Extract the (X, Y) coordinate from the center of the cell holding the provided text.  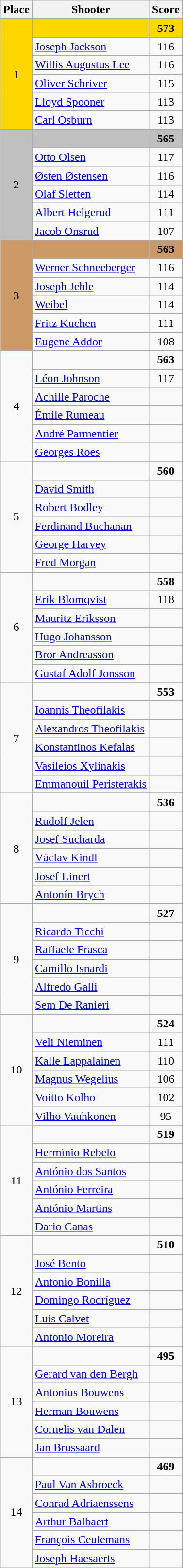
Bror Andreasson (90, 655)
António dos Santos (90, 1171)
573 (166, 28)
Sem De Ranieri (90, 1005)
Magnus Wegelius (90, 1079)
510 (166, 1245)
8 (17, 848)
Albert Helgerud (90, 212)
George Harvey (90, 544)
Voitto Kolho (90, 1097)
Place (17, 10)
Paul Van Asbroeck (90, 1485)
Léon Johnson (90, 378)
Conrad Adriaenssens (90, 1503)
André Parmentier (90, 434)
Gustaf Adolf Jonsson (90, 673)
11 (17, 1180)
Antonio Bonilla (90, 1282)
Dario Canas (90, 1226)
Vasileios Xylinakis (90, 765)
Josef Sucharda (90, 839)
4 (17, 406)
Olaf Sletten (90, 194)
Robert Bodley (90, 507)
Willis Augustus Lee (90, 65)
519 (166, 1134)
Emmanouil Peristerakis (90, 784)
Herman Bouwens (90, 1411)
110 (166, 1060)
Antonín Brych (90, 895)
118 (166, 600)
Gerard van den Bergh (90, 1374)
Arthur Balbaert (90, 1521)
Jan Brussaard (90, 1448)
Joseph Jehle (90, 286)
536 (166, 802)
Veli Nieminen (90, 1042)
Raffaele Frasca (90, 950)
558 (166, 581)
553 (166, 692)
Hermínio Rebelo (90, 1153)
Werner Schneeberger (90, 268)
Oliver Schriver (90, 83)
Kalle Lappalainen (90, 1060)
Václav Kindl (90, 858)
Achille Paroche (90, 397)
Cornelis van Dalen (90, 1429)
115 (166, 83)
Josef Linert (90, 876)
Alexandros Theofilakis (90, 729)
Score (166, 10)
David Smith (90, 489)
Eugene Addor (90, 342)
Ioannis Theofilakis (90, 710)
102 (166, 1097)
6 (17, 627)
12 (17, 1291)
Vilho Vauhkonen (90, 1116)
Joseph Jackson (90, 47)
3 (17, 295)
Ricardo Ticchi (90, 931)
107 (166, 231)
Luis Calvet (90, 1319)
9 (17, 959)
José Bento (90, 1263)
François Ceulemans (90, 1540)
Alfredo Galli (90, 987)
Carl Osburn (90, 120)
António Martins (90, 1208)
108 (166, 342)
5 (17, 516)
527 (166, 913)
106 (166, 1079)
Georges Roes (90, 452)
Domingo Rodríguez (90, 1300)
Konstantinos Kefalas (90, 747)
Fritz Kuchen (90, 323)
Fred Morgan (90, 563)
Ferdinand Buchanan (90, 526)
Émile Rumeau (90, 415)
Lloyd Spooner (90, 102)
Rudolf Jelen (90, 821)
469 (166, 1466)
Mauritz Eriksson (90, 618)
14 (17, 1512)
Joseph Haesaerts (90, 1558)
560 (166, 470)
Erik Blomqvist (90, 600)
13 (17, 1401)
Camillo Isnardi (90, 968)
Hugo Johansson (90, 637)
Shooter (90, 10)
Antonius Bouwens (90, 1392)
Jacob Onsrud (90, 231)
565 (166, 139)
7 (17, 738)
António Ferreira (90, 1190)
10 (17, 1070)
1 (17, 74)
Østen Østensen (90, 175)
524 (166, 1024)
2 (17, 185)
Antonio Moreira (90, 1337)
95 (166, 1116)
Weibel (90, 305)
Otto Olsen (90, 157)
495 (166, 1355)
